Return the (x, y) coordinate for the center point of the cell that contains the specified text.  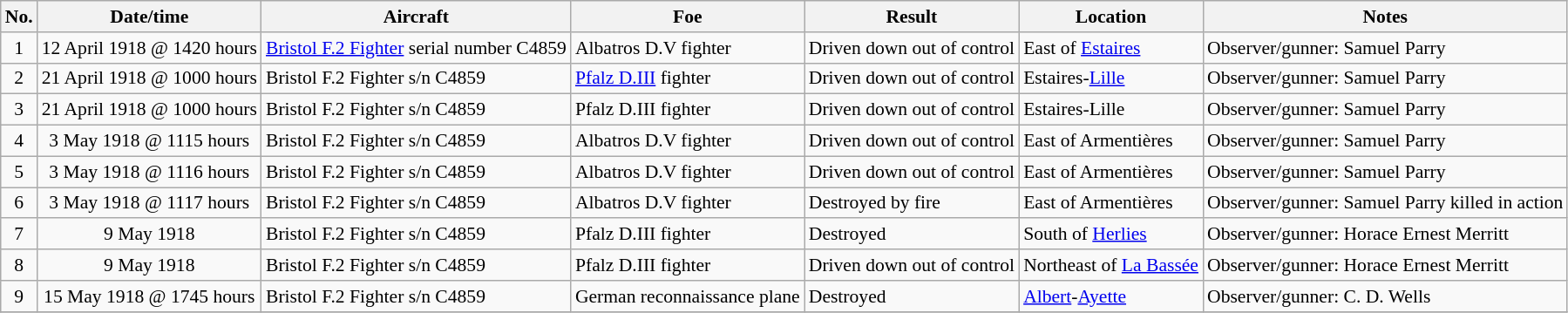
Location (1110, 17)
9 (19, 296)
3 May 1918 @ 1117 hours (150, 203)
Date/time (150, 17)
Result (912, 17)
Notes (1385, 17)
East of Estaires (1110, 48)
12 April 1918 @ 1420 hours (150, 48)
2 (19, 78)
Observer/gunner: Samuel Parry killed in action (1385, 203)
South of Herlies (1110, 235)
4 (19, 141)
Albert-Ayette (1110, 296)
Bristol F.2 Fighter serial number C4859 (417, 48)
Aircraft (417, 17)
1 (19, 48)
Northeast of La Bassée (1110, 265)
7 (19, 235)
3 (19, 110)
Foe (688, 17)
3 May 1918 @ 1116 hours (150, 172)
No. (19, 17)
5 (19, 172)
Observer/gunner: C. D. Wells (1385, 296)
3 May 1918 @ 1115 hours (150, 141)
8 (19, 265)
15 May 1918 @ 1745 hours (150, 296)
German reconnaissance plane (688, 296)
6 (19, 203)
Destroyed by fire (912, 203)
